Search for the cell housing the specified text and yield its (x, y) center coordinate. 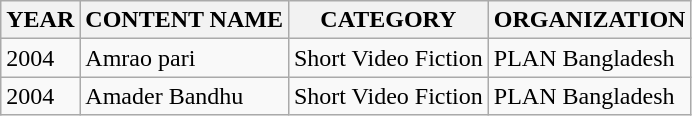
Amader Bandhu (184, 96)
Amrao pari (184, 58)
YEAR (40, 20)
CATEGORY (388, 20)
ORGANIZATION (590, 20)
CONTENT NAME (184, 20)
